Extract the (X, Y) coordinate from the center of the cell holding the provided text.  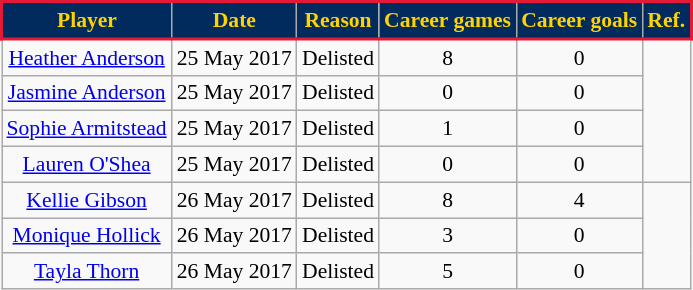
Date (234, 20)
Monique Hollick (87, 236)
3 (448, 236)
Reason (338, 20)
Career goals (579, 20)
Kellie Gibson (87, 200)
Ref. (666, 20)
Jasmine Anderson (87, 93)
5 (448, 272)
Heather Anderson (87, 57)
Tayla Thorn (87, 272)
Player (87, 20)
Lauren O'Shea (87, 165)
1 (448, 129)
4 (579, 200)
Sophie Armitstead (87, 129)
Career games (448, 20)
